Pinpoint the cell where the given text exists, returning its (x, y) midpoint coordinate. 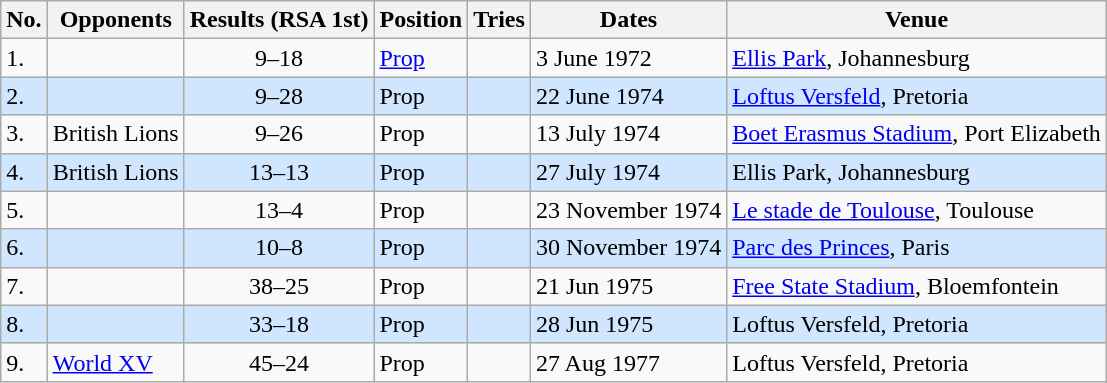
Opponents (116, 20)
Parc des Princes, Paris (917, 248)
Position (421, 20)
3 June 1972 (628, 58)
Venue (917, 20)
4. (24, 172)
21 Jun 1975 (628, 286)
33–18 (279, 324)
Boet Erasmus Stadium, Port Elizabeth (917, 134)
Tries (500, 20)
7. (24, 286)
45–24 (279, 362)
22 June 1974 (628, 96)
2. (24, 96)
8. (24, 324)
9. (24, 362)
Le stade de Toulouse, Toulouse (917, 210)
27 July 1974 (628, 172)
28 Jun 1975 (628, 324)
13–13 (279, 172)
13–4 (279, 210)
9–28 (279, 96)
10–8 (279, 248)
Results (RSA 1st) (279, 20)
World XV (116, 362)
3. (24, 134)
6. (24, 248)
38–25 (279, 286)
Dates (628, 20)
30 November 1974 (628, 248)
27 Aug 1977 (628, 362)
9–26 (279, 134)
23 November 1974 (628, 210)
No. (24, 20)
1. (24, 58)
5. (24, 210)
13 July 1974 (628, 134)
Free State Stadium, Bloemfontein (917, 286)
9–18 (279, 58)
